Pinpoint the cell where the given text exists, returning its [X, Y] midpoint coordinate. 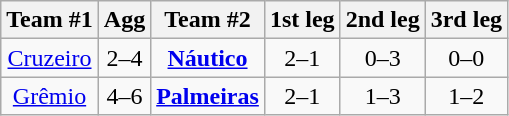
0–0 [466, 58]
1–2 [466, 96]
4–6 [124, 96]
1–3 [382, 96]
2–4 [124, 58]
Palmeiras [208, 96]
Team #1 [50, 20]
0–3 [382, 58]
Grêmio [50, 96]
1st leg [302, 20]
2nd leg [382, 20]
Team #2 [208, 20]
Agg [124, 20]
Náutico [208, 58]
Cruzeiro [50, 58]
3rd leg [466, 20]
